Output the (x, y) coordinate of the center of the cell containing the given text.  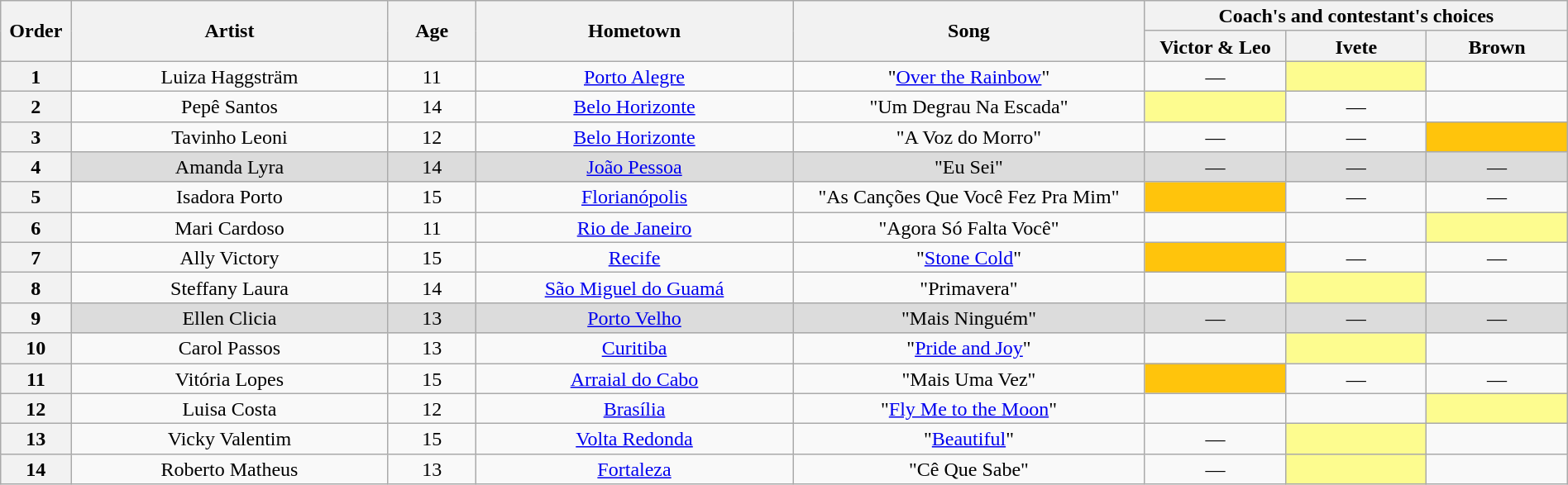
3 (36, 137)
Brasília (633, 408)
Ivete (1356, 46)
Fortaleza (633, 469)
5 (36, 197)
Artist (230, 31)
Curitiba (633, 349)
"Over the Rainbow" (969, 76)
1 (36, 76)
2 (36, 106)
Song (969, 31)
Florianópolis (633, 197)
Vitória Lopes (230, 378)
9 (36, 317)
Steffany Laura (230, 288)
Pepê Santos (230, 106)
"Beautiful" (969, 440)
Ellen Clicia (230, 317)
Ally Victory (230, 258)
Age (432, 31)
Vicky Valentim (230, 440)
"Agora Só Falta Você" (969, 228)
Brown (1497, 46)
Luisa Costa (230, 408)
"As Canções Que Você Fez Pra Mim" (969, 197)
Rio de Janeiro (633, 228)
"Fly Me to the Moon" (969, 408)
"Eu Sei" (969, 167)
Recife (633, 258)
Mari Cardoso (230, 228)
Amanda Lyra (230, 167)
7 (36, 258)
"A Voz do Morro" (969, 137)
Volta Redonda (633, 440)
"Um Degrau Na Escada" (969, 106)
Hometown (633, 31)
10 (36, 349)
Porto Velho (633, 317)
São Miguel do Guamá (633, 288)
"Stone Cold" (969, 258)
"Mais Uma Vez" (969, 378)
Arraial do Cabo (633, 378)
6 (36, 228)
"Pride and Joy" (969, 349)
Porto Alegre (633, 76)
"Cê Que Sabe" (969, 469)
Luiza Haggsträm (230, 76)
Victor & Leo (1215, 46)
4 (36, 167)
"Mais Ninguém" (969, 317)
Coach's and contestant's choices (1356, 17)
Order (36, 31)
Isadora Porto (230, 197)
"Primavera" (969, 288)
8 (36, 288)
João Pessoa (633, 167)
Tavinho Leoni (230, 137)
Carol Passos (230, 349)
Roberto Matheus (230, 469)
